Locate the cell with the specified text and output its [x, y] center coordinate. 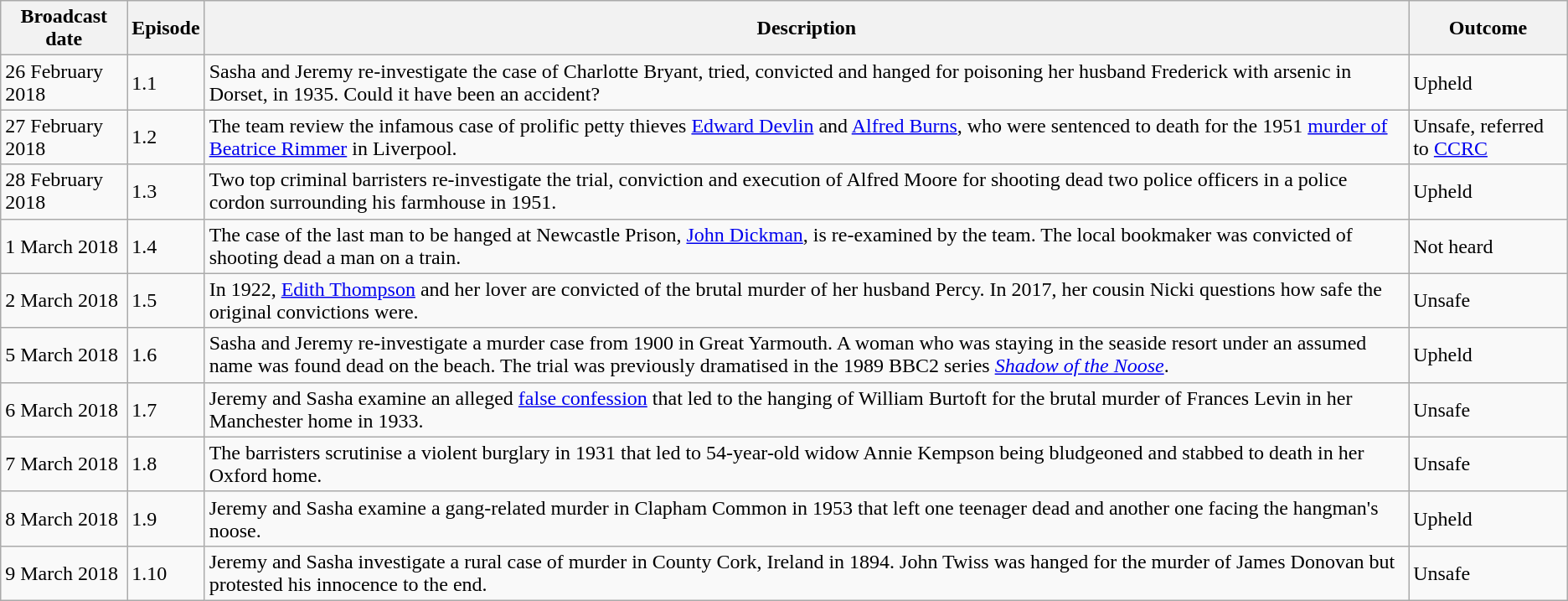
6 March 2018 [64, 409]
1.10 [166, 573]
Unsafe, referred to CCRC [1488, 137]
1.6 [166, 355]
9 March 2018 [64, 573]
1.5 [166, 300]
1.1 [166, 82]
28 February 2018 [64, 191]
27 February 2018 [64, 137]
Outcome [1488, 28]
8 March 2018 [64, 518]
1.9 [166, 518]
1.3 [166, 191]
1.8 [166, 464]
Not heard [1488, 246]
Broadcast date [64, 28]
1.7 [166, 409]
Episode [166, 28]
7 March 2018 [64, 464]
26 February 2018 [64, 82]
5 March 2018 [64, 355]
1.2 [166, 137]
2 March 2018 [64, 300]
1 March 2018 [64, 246]
Description [807, 28]
Jeremy and Sasha examine a gang-related murder in Clapham Common in 1953 that left one teenager dead and another one facing the hangman's noose. [807, 518]
1.4 [166, 246]
